Output the [X, Y] coordinate of the center of the cell containing the given text.  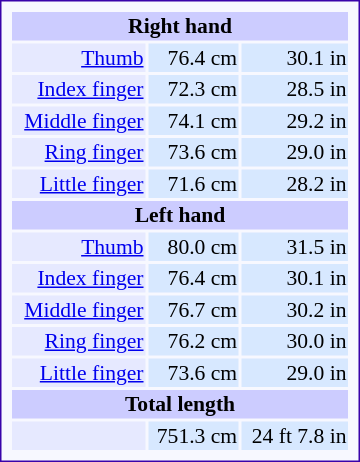
30.0 in [295, 341]
28.5 in [295, 89]
28.2 in [295, 184]
Left hand [180, 215]
24 ft 7.8 in [295, 436]
76.7 cm [194, 310]
Total length [180, 404]
74.1 cm [194, 120]
76.2 cm [194, 341]
71.6 cm [194, 184]
72.3 cm [194, 89]
Right hand [180, 26]
80.0 cm [194, 246]
29.2 in [295, 120]
31.5 in [295, 246]
30.2 in [295, 310]
751.3 cm [194, 436]
